Detect which cell encompasses the target text, then output its [X, Y] center coordinate. 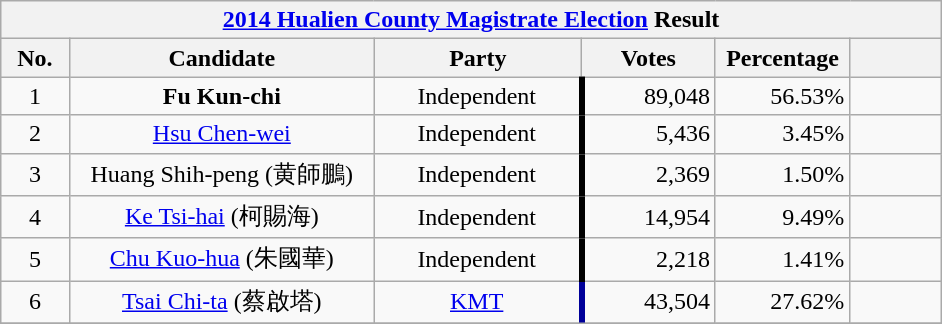
Party [478, 58]
3.45% [782, 134]
2014 Hualien County Magistrate Election Result [470, 20]
56.53% [782, 96]
Percentage [782, 58]
KMT [478, 302]
Hsu Chen-wei [222, 134]
3 [34, 174]
43,504 [648, 302]
2,369 [648, 174]
Huang Shih-peng (黄師鵬) [222, 174]
1 [34, 96]
Tsai Chi-ta (蔡啟塔) [222, 302]
Ke Tsi-hai (柯賜海) [222, 218]
Chu Kuo-hua (朱國華) [222, 260]
Fu Kun-chi [222, 96]
Candidate [222, 58]
89,048 [648, 96]
2 [34, 134]
No. [34, 58]
Votes [648, 58]
6 [34, 302]
4 [34, 218]
1.41% [782, 260]
14,954 [648, 218]
5,436 [648, 134]
5 [34, 260]
2,218 [648, 260]
27.62% [782, 302]
9.49% [782, 218]
1.50% [782, 174]
